Provide the (x, y) coordinate of the cell's center where the given text is located.  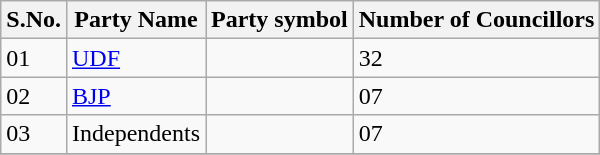
Party Name (136, 20)
UDF (136, 58)
01 (34, 58)
BJP (136, 96)
S.No. (34, 20)
Independents (136, 134)
Number of Councillors (476, 20)
02 (34, 96)
32 (476, 58)
03 (34, 134)
Party symbol (280, 20)
